Pinpoint the cell where the given text exists, returning its [x, y] midpoint coordinate. 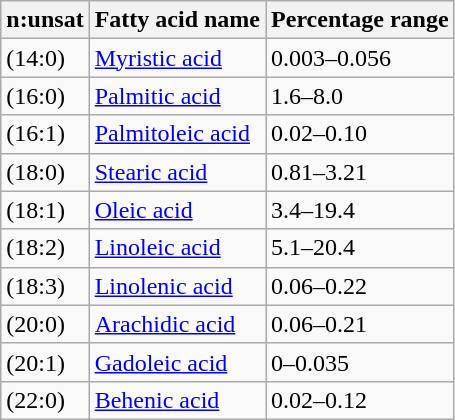
0.06–0.21 [360, 324]
Gadoleic acid [177, 362]
0.02–0.10 [360, 134]
(20:1) [45, 362]
0.02–0.12 [360, 400]
Palmitic acid [177, 96]
(20:0) [45, 324]
0–0.035 [360, 362]
5.1–20.4 [360, 248]
0.06–0.22 [360, 286]
n:unsat [45, 20]
3.4–19.4 [360, 210]
(18:2) [45, 248]
Stearic acid [177, 172]
(22:0) [45, 400]
0.003–0.056 [360, 58]
Behenic acid [177, 400]
Percentage range [360, 20]
(14:0) [45, 58]
Myristic acid [177, 58]
Oleic acid [177, 210]
(18:1) [45, 210]
(16:0) [45, 96]
Fatty acid name [177, 20]
Palmitoleic acid [177, 134]
(16:1) [45, 134]
(18:0) [45, 172]
1.6–8.0 [360, 96]
(18:3) [45, 286]
Arachidic acid [177, 324]
0.81–3.21 [360, 172]
Linoleic acid [177, 248]
Linolenic acid [177, 286]
